Determine the (x, y) coordinate at the center of the cell enclosing the given text.  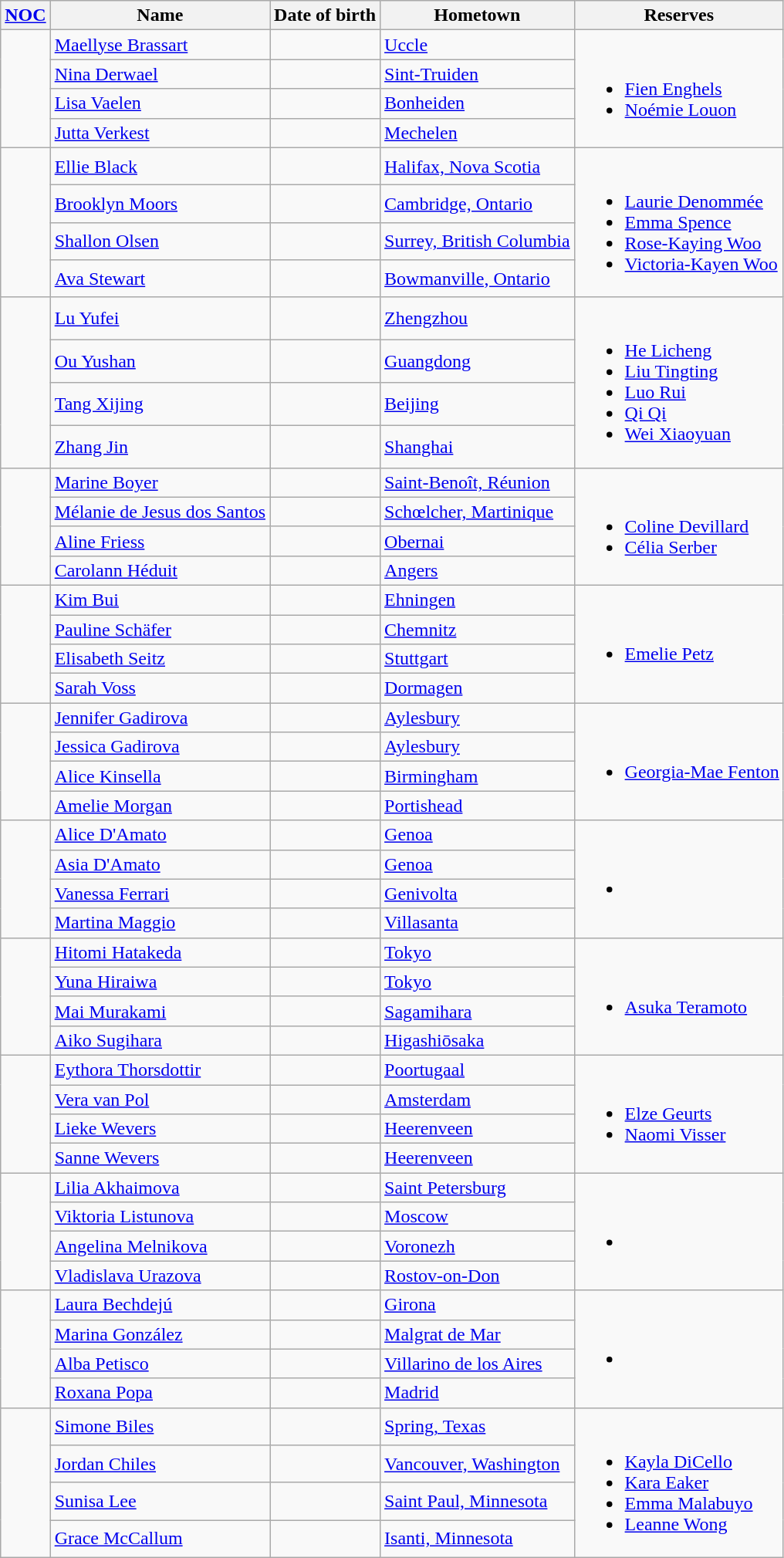
Asuka Teramoto (679, 996)
Marine Boyer (160, 482)
Saint-Benoît, Réunion (478, 482)
Georgia-Mae Fenton (679, 762)
Vladislava Urazova (160, 1276)
Sarah Voss (160, 688)
Bowmanville, Ontario (478, 279)
Viktoria Listunova (160, 1217)
Girona (478, 1305)
Jordan Chiles (160, 1465)
Kim Bui (160, 600)
Angelina Melnikova (160, 1246)
Poortugaal (478, 1070)
Isanti, Minnesota (478, 1539)
Zhengzhou (478, 318)
Sunisa Lee (160, 1502)
Lisa Vaelen (160, 103)
Voronezh (478, 1246)
Simone Biles (160, 1426)
Saint Paul, Minnesota (478, 1502)
Alice Kinsella (160, 776)
Ou Yushan (160, 361)
Amelie Morgan (160, 806)
Obernai (478, 541)
Marina González (160, 1334)
Halifax, Nova Scotia (478, 167)
Vera van Pol (160, 1100)
Portishead (478, 806)
Sagamihara (478, 1011)
Lilia Akhaimova (160, 1188)
Jennifer Gadirova (160, 718)
Beijing (478, 404)
Elze GeurtsNaomi Visser (679, 1114)
Sint-Truiden (478, 74)
Yuna Hiraiwa (160, 982)
Schœlcher, Martinique (478, 512)
Angers (478, 570)
Hitomi Hatakeda (160, 952)
Surrey, British Columbia (478, 241)
Stuttgart (478, 659)
Ehningen (478, 600)
Reserves (679, 15)
Ellie Black (160, 167)
Uccle (478, 45)
Shallon Olsen (160, 241)
Cambridge, Ontario (478, 204)
Jutta Verkest (160, 133)
Hometown (478, 15)
Madrid (478, 1393)
Brooklyn Moors (160, 204)
Ava Stewart (160, 279)
Emelie Petz (679, 644)
Lieke Wevers (160, 1129)
Pauline Schäfer (160, 629)
Bonheiden (478, 103)
Laura Bechdejú (160, 1305)
Chemnitz (478, 629)
Villasanta (478, 923)
He LichengLiu TingtingLuo RuiQi QiWei Xiaoyuan (679, 383)
Mechelen (478, 133)
Name (160, 15)
Carolann Héduit (160, 570)
Alba Petisco (160, 1364)
NOC (25, 15)
Grace McCallum (160, 1539)
Vanessa Ferrari (160, 894)
Martina Maggio (160, 923)
Tang Xijing (160, 404)
Mai Murakami (160, 1011)
Laurie DenomméeEmma SpenceRose-Kaying WooVictoria-Kayen Woo (679, 222)
Rostov-on-Don (478, 1276)
Aiko Sugihara (160, 1040)
Aline Friess (160, 541)
Higashiōsaka (478, 1040)
Roxana Popa (160, 1393)
Guangdong (478, 361)
Coline DevillardCélia Serber (679, 526)
Dormagen (478, 688)
Elisabeth Seitz (160, 659)
Genivolta (478, 894)
Date of birth (326, 15)
Jessica Gadirova (160, 747)
Fien EnghelsNoémie Louon (679, 89)
Nina Derwael (160, 74)
Lu Yufei (160, 318)
Spring, Texas (478, 1426)
Alice D'Amato (160, 835)
Sanne Wevers (160, 1158)
Shanghai (478, 446)
Mélanie de Jesus dos Santos (160, 512)
Saint Petersburg (478, 1188)
Amsterdam (478, 1100)
Asia D'Amato (160, 864)
Villarino de los Aires (478, 1364)
Eythora Thorsdottir (160, 1070)
Vancouver, Washington (478, 1465)
Kayla DiCelloKara EakerEmma MalabuyoLeanne Wong (679, 1482)
Birmingham (478, 776)
Moscow (478, 1217)
Zhang Jin (160, 446)
Malgrat de Mar (478, 1334)
Maellyse Brassart (160, 45)
